Output the [X, Y] coordinate of the center of the cell containing the given text.  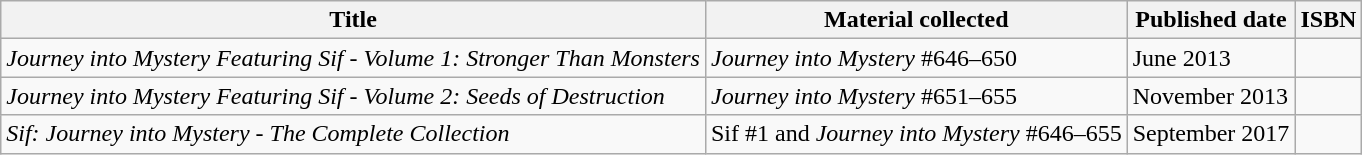
Published date [1211, 20]
Journey into Mystery #646–650 [916, 58]
Journey into Mystery Featuring Sif - Volume 2: Seeds of Destruction [354, 96]
November 2013 [1211, 96]
ISBN [1328, 20]
Material collected [916, 20]
Journey into Mystery Featuring Sif - Volume 1: Stronger Than Monsters [354, 58]
Title [354, 20]
Sif: Journey into Mystery - The Complete Collection [354, 134]
September 2017 [1211, 134]
Journey into Mystery #651–655 [916, 96]
June 2013 [1211, 58]
Sif #1 and Journey into Mystery #646–655 [916, 134]
